Detect which cell encompasses the target text, then output its (X, Y) center coordinate. 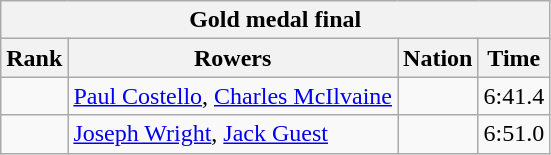
Nation (438, 58)
Rowers (233, 58)
Joseph Wright, Jack Guest (233, 134)
6:41.4 (514, 96)
Gold medal final (276, 20)
Time (514, 58)
Rank (34, 58)
6:51.0 (514, 134)
Paul Costello, Charles McIlvaine (233, 96)
